Detect which cell encompasses the target text, then output its (x, y) center coordinate. 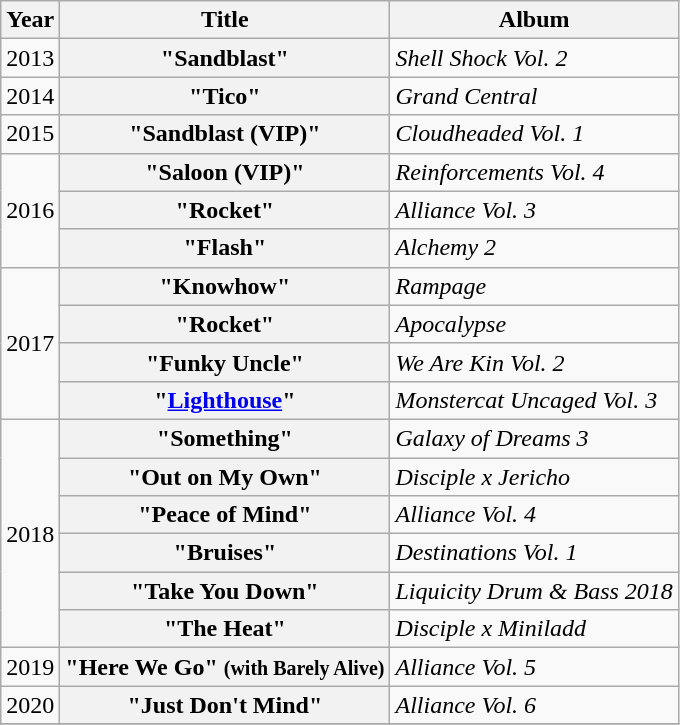
Shell Shock Vol. 2 (534, 58)
"Something" (225, 438)
Title (225, 20)
"Tico" (225, 96)
2017 (30, 343)
"Bruises" (225, 553)
2014 (30, 96)
Alliance Vol. 4 (534, 515)
Album (534, 20)
Alliance Vol. 6 (534, 705)
"Here We Go" (with Barely Alive) (225, 667)
Grand Central (534, 96)
Disciple x Miniladd (534, 629)
Rampage (534, 286)
Year (30, 20)
"Peace of Mind" (225, 515)
We Are Kin Vol. 2 (534, 362)
Monstercat Uncaged Vol. 3 (534, 400)
"Sandblast (VIP)" (225, 134)
Alliance Vol. 5 (534, 667)
2018 (30, 533)
Liquicity Drum & Bass 2018 (534, 591)
Alliance Vol. 3 (534, 210)
Apocalypse (534, 324)
Galaxy of Dreams 3 (534, 438)
Disciple x Jericho (534, 477)
Destinations Vol. 1 (534, 553)
"Flash" (225, 248)
"The Heat" (225, 629)
"Funky Uncle" (225, 362)
2013 (30, 58)
"Out on My Own" (225, 477)
"Sandblast" (225, 58)
2019 (30, 667)
Alchemy 2 (534, 248)
"Saloon (VIP)" (225, 172)
2020 (30, 705)
2016 (30, 210)
"Lighthouse" (225, 400)
Reinforcements Vol. 4 (534, 172)
"Take You Down" (225, 591)
Cloudheaded Vol. 1 (534, 134)
"Just Don't Mind" (225, 705)
2015 (30, 134)
"Knowhow" (225, 286)
